Determine the (x, y) coordinate at the center of the cell enclosing the given text.  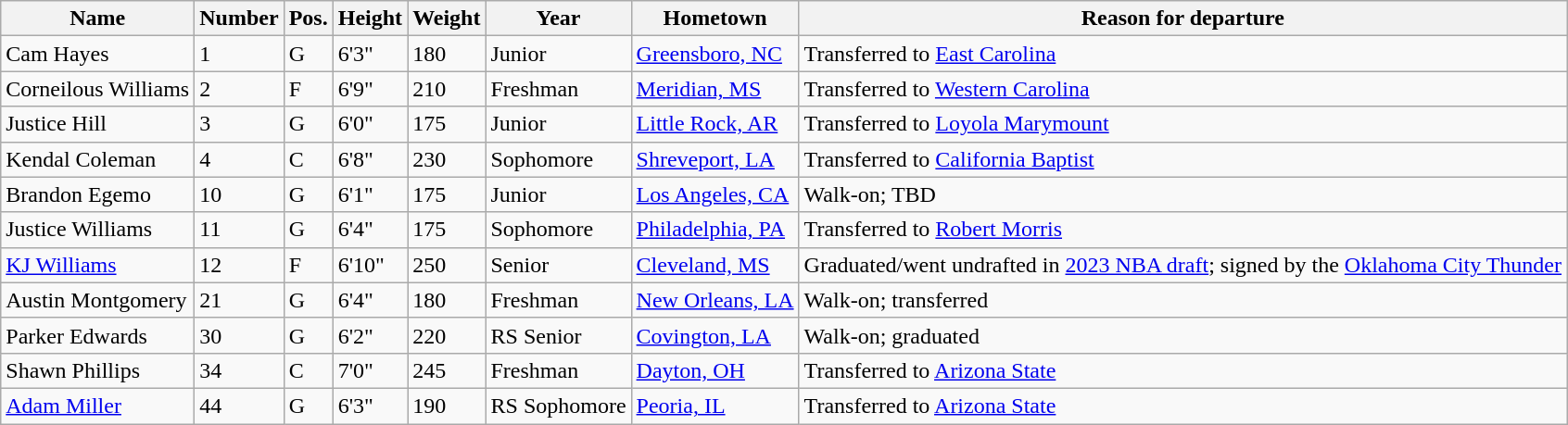
250 (447, 265)
6'2" (370, 335)
KJ Williams (98, 265)
Greensboro, NC (715, 54)
Justice Williams (98, 230)
4 (239, 159)
Reason for departure (1182, 19)
190 (447, 406)
Transferred to Robert Morris (1182, 230)
44 (239, 406)
Transferred to Loyola Marymount (1182, 124)
Shawn Phillips (98, 370)
6'1" (370, 194)
Peoria, IL (715, 406)
Weight (447, 19)
Transferred to East Carolina (1182, 54)
Meridian, MS (715, 89)
New Orleans, LA (715, 300)
30 (239, 335)
Cam Hayes (98, 54)
10 (239, 194)
12 (239, 265)
Graduated/went undrafted in 2023 NBA draft; signed by the Oklahoma City Thunder (1182, 265)
245 (447, 370)
Little Rock, AR (715, 124)
21 (239, 300)
6'9" (370, 89)
Austin Montgomery (98, 300)
Parker Edwards (98, 335)
6'8" (370, 159)
2 (239, 89)
RS Senior (558, 335)
Brandon Egemo (98, 194)
Cleveland, MS (715, 265)
230 (447, 159)
Kendal Coleman (98, 159)
34 (239, 370)
Philadelphia, PA (715, 230)
3 (239, 124)
6'0" (370, 124)
Shreveport, LA (715, 159)
210 (447, 89)
Senior (558, 265)
Number (239, 19)
Walk-on; transferred (1182, 300)
6'10" (370, 265)
Pos. (308, 19)
Transferred to California Baptist (1182, 159)
Dayton, OH (715, 370)
Year (558, 19)
Transferred to Western Carolina (1182, 89)
Adam Miller (98, 406)
Name (98, 19)
1 (239, 54)
Walk-on; graduated (1182, 335)
Hometown (715, 19)
Walk-on; TBD (1182, 194)
7'0" (370, 370)
220 (447, 335)
Corneilous Williams (98, 89)
Los Angeles, CA (715, 194)
Justice Hill (98, 124)
11 (239, 230)
Height (370, 19)
RS Sophomore (558, 406)
Covington, LA (715, 335)
